Pinpoint the cell where the given text exists, returning its [X, Y] midpoint coordinate. 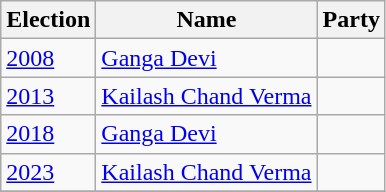
Party [351, 20]
2013 [48, 96]
2023 [48, 172]
2018 [48, 134]
Election [48, 20]
Name [206, 20]
2008 [48, 58]
